For the text-containing cell, return its midpoint in [X, Y] coordinate format. 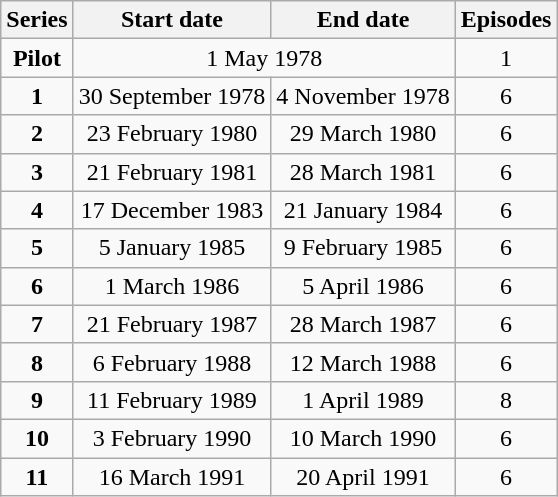
21 February 1987 [172, 324]
Start date [172, 20]
21 February 1981 [172, 172]
29 March 1980 [363, 134]
30 September 1978 [172, 96]
Episodes [506, 20]
6 February 1988 [172, 362]
End date [363, 20]
3 February 1990 [172, 438]
5 April 1986 [363, 286]
11 February 1989 [172, 400]
Series [37, 20]
28 March 1987 [363, 324]
5 [37, 248]
10 [37, 438]
2 [37, 134]
3 [37, 172]
1 April 1989 [363, 400]
16 March 1991 [172, 477]
1 May 1978 [264, 58]
9 [37, 400]
1 March 1986 [172, 286]
4 November 1978 [363, 96]
17 December 1983 [172, 210]
7 [37, 324]
11 [37, 477]
5 January 1985 [172, 248]
9 February 1985 [363, 248]
21 January 1984 [363, 210]
28 March 1981 [363, 172]
23 February 1980 [172, 134]
Pilot [37, 58]
12 March 1988 [363, 362]
4 [37, 210]
20 April 1991 [363, 477]
10 March 1990 [363, 438]
